Locate the cell with the specified text and output its (X, Y) center coordinate. 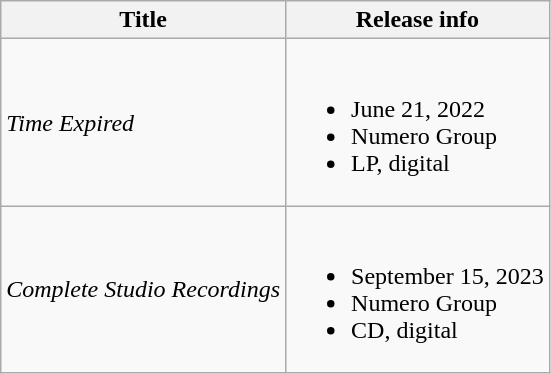
Title (144, 20)
September 15, 2023Numero GroupCD, digital (418, 290)
Release info (418, 20)
Time Expired (144, 122)
June 21, 2022Numero GroupLP, digital (418, 122)
Complete Studio Recordings (144, 290)
